Provide the (X, Y) coordinate of the cell's center where the given text is located.  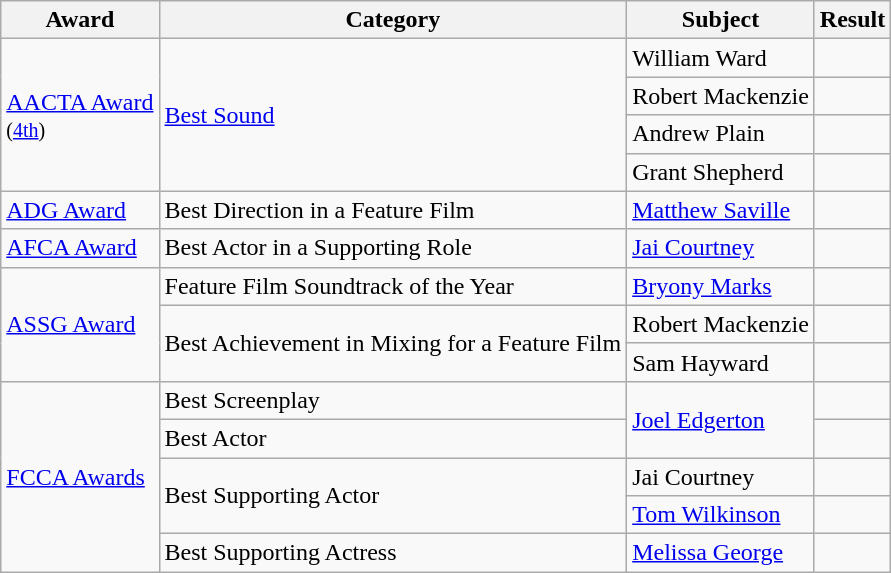
Subject (721, 20)
Result (852, 20)
Joel Edgerton (721, 419)
Bryony Marks (721, 286)
AFCA Award (80, 248)
Best Achievement in Mixing for a Feature Film (393, 343)
ASSG Award (80, 324)
Tom Wilkinson (721, 515)
Best Supporting Actress (393, 553)
FCCA Awards (80, 476)
Melissa George (721, 553)
ADG Award (80, 210)
Sam Hayward (721, 362)
AACTA Award(4th) (80, 115)
Best Actor in a Supporting Role (393, 248)
Category (393, 20)
Best Supporting Actor (393, 496)
Best Sound (393, 115)
Award (80, 20)
Best Screenplay (393, 400)
William Ward (721, 58)
Feature Film Soundtrack of the Year (393, 286)
Grant Shepherd (721, 172)
Best Actor (393, 438)
Matthew Saville (721, 210)
Andrew Plain (721, 134)
Best Direction in a Feature Film (393, 210)
